Extract the [X, Y] coordinate from the center of the cell holding the provided text.  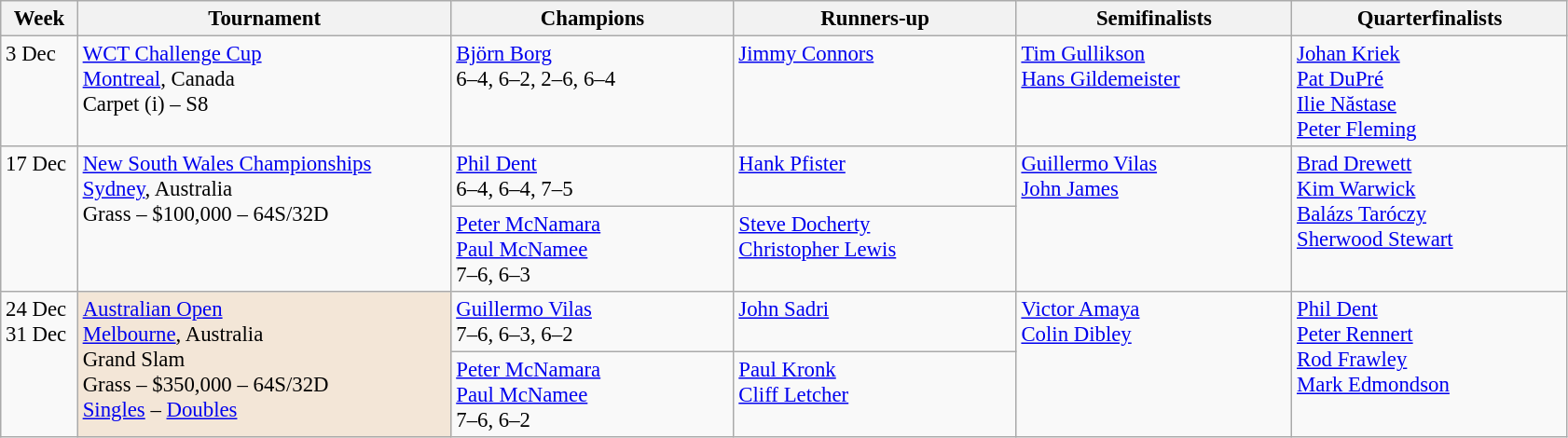
Jimmy Connors [874, 91]
Tim Gullikson Hans Gildemeister [1154, 91]
Runners-up [874, 19]
Australian Open Melbourne, Australia Grand Slam Grass – $350,000 – 64S/32D Singles – Doubles [265, 364]
WCT Challenge Cup Montreal, Canada Carpet (i) – S8 [265, 91]
Quarterfinalists [1430, 19]
Phil Dent 6–4, 6–4, 7–5 [593, 177]
John Sadri [874, 322]
Peter McNamara Paul McNamee 7–6, 6–3 [593, 250]
Tournament [265, 19]
Phil Dent Peter Rennert Rod Frawley Mark Edmondson [1430, 364]
24 Dec 31 Dec [39, 364]
Victor Amaya Colin Dibley [1154, 364]
Week [39, 19]
Paul Kronk Cliff Letcher [874, 395]
New South Wales Championships Sydney, Australia Grass – $100,000 – 64S/32D [265, 219]
Peter McNamara Paul McNamee 7–6, 6–2 [593, 395]
Semifinalists [1154, 19]
Champions [593, 19]
Steve Docherty Christopher Lewis [874, 250]
3 Dec [39, 91]
Björn Borg 6–4, 6–2, 2–6, 6–4 [593, 91]
Guillermo Vilas John James [1154, 219]
17 Dec [39, 219]
Guillermo Vilas 7–6, 6–3, 6–2 [593, 322]
Johan Kriek Pat DuPré Ilie Năstase Peter Fleming [1430, 91]
Hank Pfister [874, 177]
Brad Drewett Kim Warwick Balázs Taróczy Sherwood Stewart [1430, 219]
